Detect which cell encompasses the target text, then output its (X, Y) center coordinate. 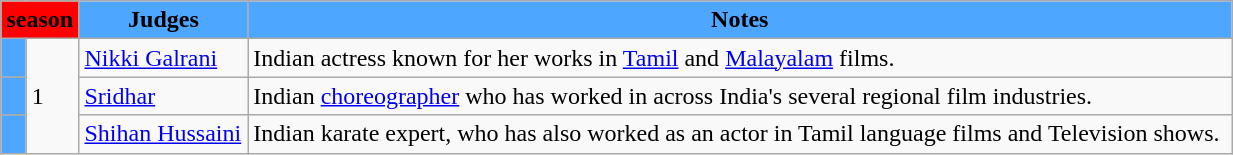
Nikki Galrani (164, 58)
Notes (740, 20)
Indian karate expert, who has also worked as an actor in Tamil language films and Television shows. (740, 134)
season (40, 20)
Judges (164, 20)
Shihan Hussaini (164, 134)
1 (52, 96)
Indian choreographer who has worked in across India's several regional film industries. (740, 96)
Sridhar (164, 96)
Indian actress known for her works in Tamil and Malayalam films. (740, 58)
